Return the [X, Y] coordinate for the center point of the cell that contains the specified text.  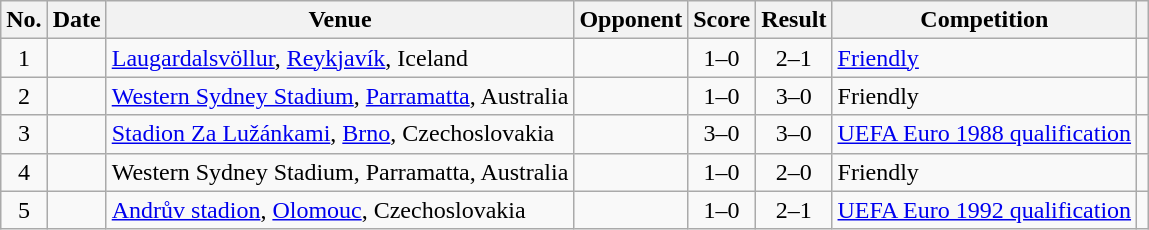
UEFA Euro 1988 qualification [984, 134]
3 [24, 134]
Andrův stadion, Olomouc, Czechoslovakia [340, 210]
5 [24, 210]
Opponent [631, 20]
Laugardalsvöllur, Reykjavík, Iceland [340, 58]
Stadion Za Lužánkami, Brno, Czechoslovakia [340, 134]
Competition [984, 20]
Venue [340, 20]
2–0 [794, 172]
1 [24, 58]
UEFA Euro 1992 qualification [984, 210]
Result [794, 20]
Score [722, 20]
2 [24, 96]
4 [24, 172]
Date [76, 20]
No. [24, 20]
